Return the (X, Y) coordinate for the center point of the cell that contains the specified text.  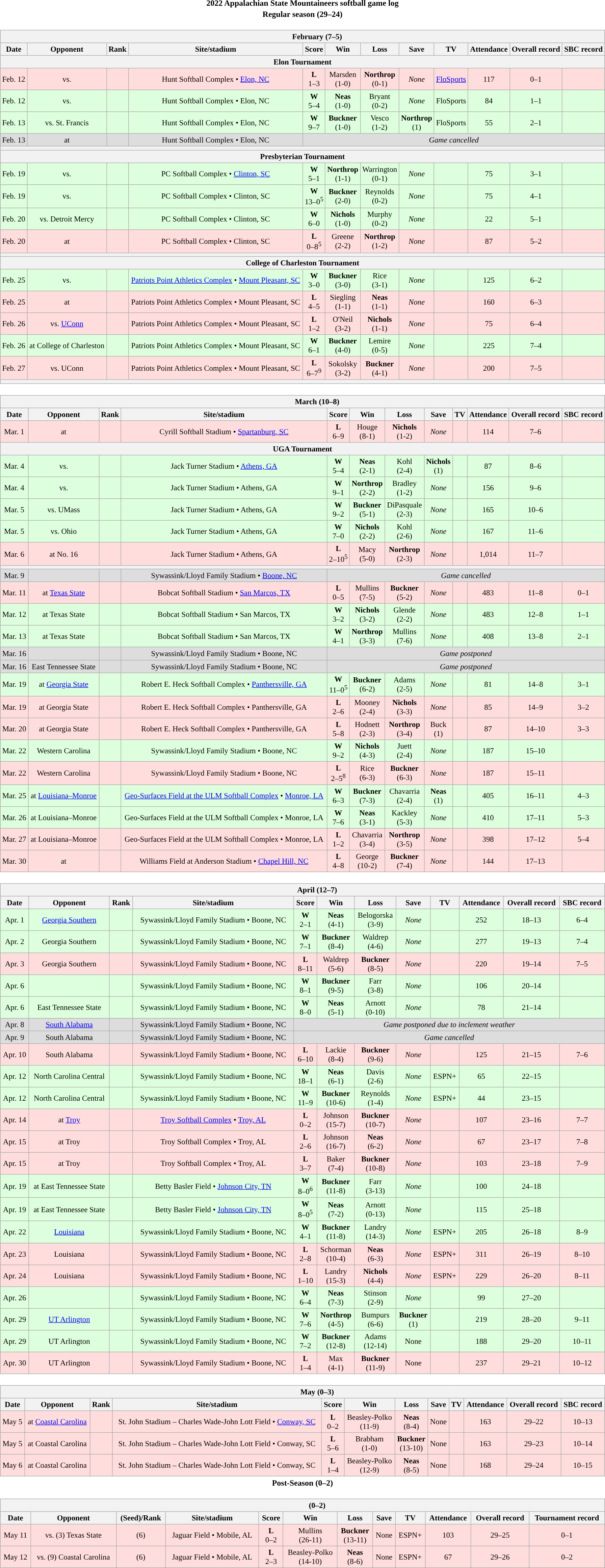
29–24 (534, 1465)
25–18 (531, 1209)
vs. (3) Texas State (74, 1536)
Lackie(8-4) (336, 1054)
Neas(1) (438, 795)
Chavarria(2-4) (404, 795)
Reynolds(0-2) (379, 196)
Buckner(2-0) (343, 196)
L5–6 (333, 1444)
W8–0 (306, 1008)
Waldrep(5-6) (336, 964)
Game postponed due to inclement weather (449, 1024)
DiPasquale(2-3) (404, 510)
4–1 (536, 196)
Hodnett(2-3) (367, 729)
Elon Tournament (302, 62)
Apr. 22 (15, 1232)
Johnson(16-7) (336, 1142)
Apr. 14 (15, 1120)
117 (489, 79)
L6–79 (314, 368)
Arnott(0-13) (375, 1209)
Apr. 2 (15, 942)
at College of Charleston (67, 346)
Belogorska(3-9) (375, 920)
Mar. 12 (14, 615)
7–9 (582, 1164)
W6–4 (306, 1297)
College of Charleston Tournament (302, 263)
Tournament record (567, 1518)
14–8 (535, 684)
W2–1 (306, 920)
Farr(3-13) (375, 1186)
vs. Detroit Mercy (67, 219)
0–2 (567, 1557)
(Seed)/Rank (141, 1518)
L5–8 (338, 729)
Landry(14-3) (375, 1232)
Buckner(11-9) (375, 1363)
L3–7 (306, 1164)
205 (481, 1232)
W6–0 (314, 219)
vs. St. Francis (67, 123)
L2–8 (306, 1254)
Cyrill Softball Stadium • Spartanburg, SC (224, 432)
Neas(1-1) (379, 302)
156 (488, 488)
W13–05 (314, 196)
Bradley(1-2) (404, 488)
Williams Field at Anderson Stadium • Chapel Hill, NC (224, 861)
May 6 (12, 1465)
Mar. 25 (14, 795)
Mullins(7-5) (367, 593)
W8–1 (306, 985)
W6–1 (314, 346)
L8–11 (306, 964)
L4–8 (338, 861)
W8–06 (306, 1186)
10–6 (535, 510)
107 (481, 1120)
Apr. 30 (15, 1363)
W9–1 (338, 488)
Buckner(10-8) (375, 1164)
Nichols(3-2) (367, 615)
1,014 (488, 554)
W8–05 (306, 1209)
29–23 (534, 1444)
23–16 (531, 1120)
19–13 (531, 942)
229 (481, 1276)
L6–9 (338, 432)
165 (488, 510)
Apr. 24 (15, 1276)
L6–10 (306, 1054)
Buckner(6-3) (404, 773)
Davis(2-6) (375, 1076)
Northrop(3-3) (367, 636)
3–2 (583, 707)
Warrington(0-1) (379, 174)
Nichols(1-2) (404, 432)
225 (489, 346)
Buckner(6-2) (367, 684)
21–14 (531, 1008)
Glende(2-2) (404, 615)
5–1 (536, 219)
W3–2 (338, 615)
78 (481, 1008)
168 (485, 1465)
114 (488, 432)
W7–1 (306, 942)
Beasley-Polko(11-9) (370, 1421)
5–4 (583, 839)
L1–3 (314, 79)
Apr. 1 (15, 920)
11–8 (535, 593)
W6–3 (338, 795)
Buckner(3-0) (343, 280)
4–3 (583, 795)
10–11 (582, 1341)
Mar. 11 (14, 593)
Nichols(4-4) (375, 1276)
Apr. 10 (15, 1054)
29–21 (531, 1363)
Northrop(2-3) (404, 554)
15–10 (535, 750)
115 (481, 1209)
W11–9 (306, 1098)
Buckner(9-6) (375, 1054)
Apr. 3 (15, 964)
at No. 16 (64, 554)
Buckner(5-2) (404, 593)
7–7 (582, 1120)
Buckner(13-11) (355, 1536)
3–3 (583, 729)
Brabham(1-0) (370, 1444)
Nichols(4-3) (367, 750)
188 (481, 1341)
L2–105 (338, 554)
Buckner(12-8) (336, 1341)
Mar. 1 (14, 432)
398 (488, 839)
27–20 (531, 1297)
8–6 (535, 466)
May 11 (16, 1536)
10–15 (583, 1465)
Nichols(2-2) (367, 531)
Rice(6-3) (367, 773)
February (7–5) (302, 36)
Northrop(1-1) (343, 174)
Schorman(10-4) (336, 1254)
Houge(8-1) (367, 432)
144 (488, 861)
22–15 (531, 1076)
5–3 (583, 818)
May (0–3) (302, 1392)
L2–58 (338, 773)
Northrop(3-5) (404, 839)
Mullins(7-6) (404, 636)
20–14 (531, 985)
24–18 (531, 1186)
Landry(15-3) (336, 1276)
Reynolds(1-4) (375, 1098)
26–18 (531, 1232)
April (12–7) (302, 890)
L4–5 (314, 302)
Chavarria(3-4) (367, 839)
Marsden(1-0) (343, 79)
15–11 (535, 773)
March (10–8) (302, 401)
410 (488, 818)
Beasley-Polko(12-9) (370, 1465)
Neas(6-2) (375, 1142)
Neas(1-0) (343, 101)
W18–1 (306, 1076)
Northrop(3-4) (404, 729)
L0–85 (314, 241)
Neas(7-2) (336, 1209)
17–12 (535, 839)
Northrop(1) (417, 123)
19–14 (531, 964)
Macy(5-0) (367, 554)
Apr. 23 (15, 1254)
Mar. 6 (14, 554)
O'Neil(3-2) (343, 324)
14–9 (535, 707)
vs. Ohio (64, 531)
167 (488, 531)
(0–2) (302, 1506)
Buckner(10-7) (375, 1120)
Neas(8-6) (355, 1557)
16–11 (535, 795)
23–17 (531, 1142)
L1–10 (306, 1276)
Baker(7-4) (336, 1164)
Adams(12-14) (375, 1341)
44 (481, 1098)
Mar. 13 (14, 636)
Mooney(2-4) (367, 707)
Northrop(2-2) (367, 488)
Mar. 30 (14, 861)
Waldrep(4-6) (375, 942)
Buckner(1-0) (343, 123)
160 (489, 302)
100 (481, 1186)
Neas(4-1) (336, 920)
65 (481, 1076)
Sokolsky(3-2) (343, 368)
81 (488, 684)
405 (488, 795)
11–6 (535, 531)
408 (488, 636)
Buck(1) (438, 729)
Mar. 20 (14, 729)
Neas(8-5) (411, 1465)
Johnson(15-7) (336, 1120)
29–22 (534, 1421)
Neas(6-3) (375, 1254)
George(10-2) (367, 861)
Mullins(26-11) (310, 1536)
21–15 (531, 1054)
23–18 (531, 1164)
Kohl(2-6) (404, 531)
Neas(6-1) (336, 1076)
Bryant(0-2) (379, 101)
Neas(7-3) (336, 1297)
18–13 (531, 920)
Feb. 27 (14, 368)
Siegling(1-1) (343, 302)
8–10 (582, 1254)
8–11 (582, 1276)
Mar. 27 (14, 839)
Northrop(4-5) (336, 1319)
84 (489, 101)
Nichols(1) (438, 466)
Apr. 26 (15, 1297)
Presbyterian Tournament (302, 156)
Apr. 8 (15, 1024)
Nichols(1-0) (343, 219)
Bumpurs(6-6) (375, 1319)
Adams(2-5) (404, 684)
29–20 (531, 1341)
8–9 (582, 1232)
311 (481, 1254)
Buckner(8-4) (336, 942)
237 (481, 1363)
6–2 (536, 280)
29–25 (500, 1536)
Nichols(1-1) (379, 324)
Buckner(4-0) (343, 346)
Neas(8-4) (411, 1421)
W5–1 (314, 174)
Northrop(1-2) (379, 241)
Buckner(13-10) (411, 1444)
9–6 (535, 488)
6–3 (536, 302)
26–20 (531, 1276)
Greene(2-2) (343, 241)
Arnott(0-10) (375, 1008)
9–11 (582, 1319)
Northrop(0-1) (379, 79)
W9–7 (314, 123)
Kackley(5-3) (404, 818)
UGA Tournament (302, 449)
5–2 (536, 241)
99 (481, 1297)
22 (489, 219)
28–20 (531, 1319)
W3–0 (314, 280)
85 (488, 707)
Vesco(1-2) (379, 123)
17–11 (535, 818)
106 (481, 985)
200 (489, 368)
W7–0 (338, 531)
Juett(2-4) (404, 750)
252 (481, 920)
L0–5 (338, 593)
May 12 (16, 1557)
Nichols(3-3) (404, 707)
Stinson(2-9) (375, 1297)
Buckner(10-6) (336, 1098)
12–8 (535, 615)
55 (489, 123)
vs. (9) Coastal Carolina (74, 1557)
277 (481, 942)
Neas(5-1) (336, 1008)
23–15 (531, 1098)
W11–05 (338, 684)
13–8 (535, 636)
10–12 (582, 1363)
Max(4-1) (336, 1363)
Neas(2-1) (367, 466)
14–10 (535, 729)
220 (481, 964)
L2–3 (271, 1557)
Buckner(1) (413, 1319)
Neas(3-1) (367, 818)
Buckner(5-1) (367, 510)
10–13 (583, 1421)
Lemire(0-5) (379, 346)
26–19 (531, 1254)
Buckner(4-1) (379, 368)
Buckner(7-4) (404, 861)
Rice(3-1) (379, 280)
219 (481, 1319)
Farr(3-8) (375, 985)
Kohl(2-4) (404, 466)
Buckner(9-5) (336, 985)
W7–2 (306, 1341)
Beasley-Polko(14-10) (310, 1557)
29–26 (500, 1557)
Mar. 9 (14, 576)
Murphy(0-2) (379, 219)
Apr. 9 (15, 1037)
10–14 (583, 1444)
7–8 (582, 1142)
11–7 (535, 554)
vs. UMass (64, 510)
Mar. 26 (14, 818)
Buckner(7-3) (367, 795)
Buckner(8-5) (375, 964)
17–13 (535, 861)
